From the cell containing the given text, extract its center point as [X, Y] coordinate. 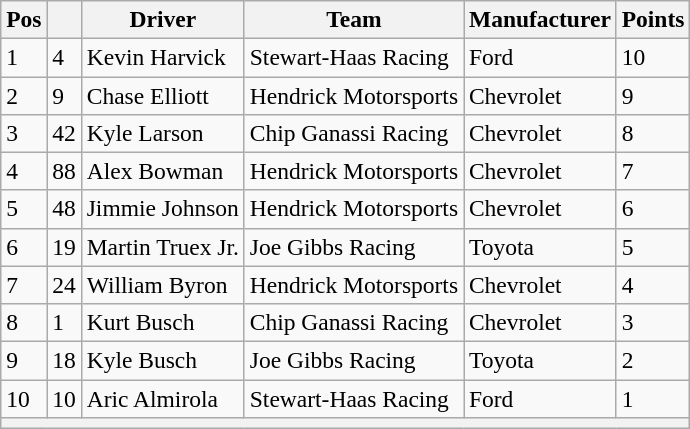
Kevin Harvick [162, 57]
William Byron [162, 285]
Alex Bowman [162, 171]
Jimmie Johnson [162, 209]
Manufacturer [540, 19]
88 [64, 171]
Pos [24, 19]
Kyle Busch [162, 360]
Kyle Larson [162, 133]
Chase Elliott [162, 95]
18 [64, 360]
Martin Truex Jr. [162, 247]
Aric Almirola [162, 398]
42 [64, 133]
Points [653, 19]
48 [64, 209]
Driver [162, 19]
Kurt Busch [162, 322]
Team [354, 19]
19 [64, 247]
24 [64, 285]
